Output the [X, Y] coordinate of the center of the cell containing the given text.  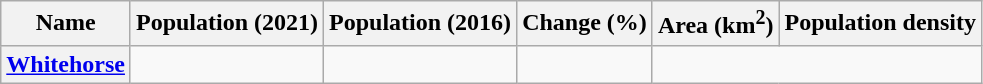
Name [66, 24]
Population (2016) [420, 24]
Change (%) [585, 24]
Whitehorse [66, 64]
Area (km2) [716, 24]
Population density [880, 24]
Population (2021) [226, 24]
